Extract the [x, y] coordinate from the center of the cell holding the provided text.  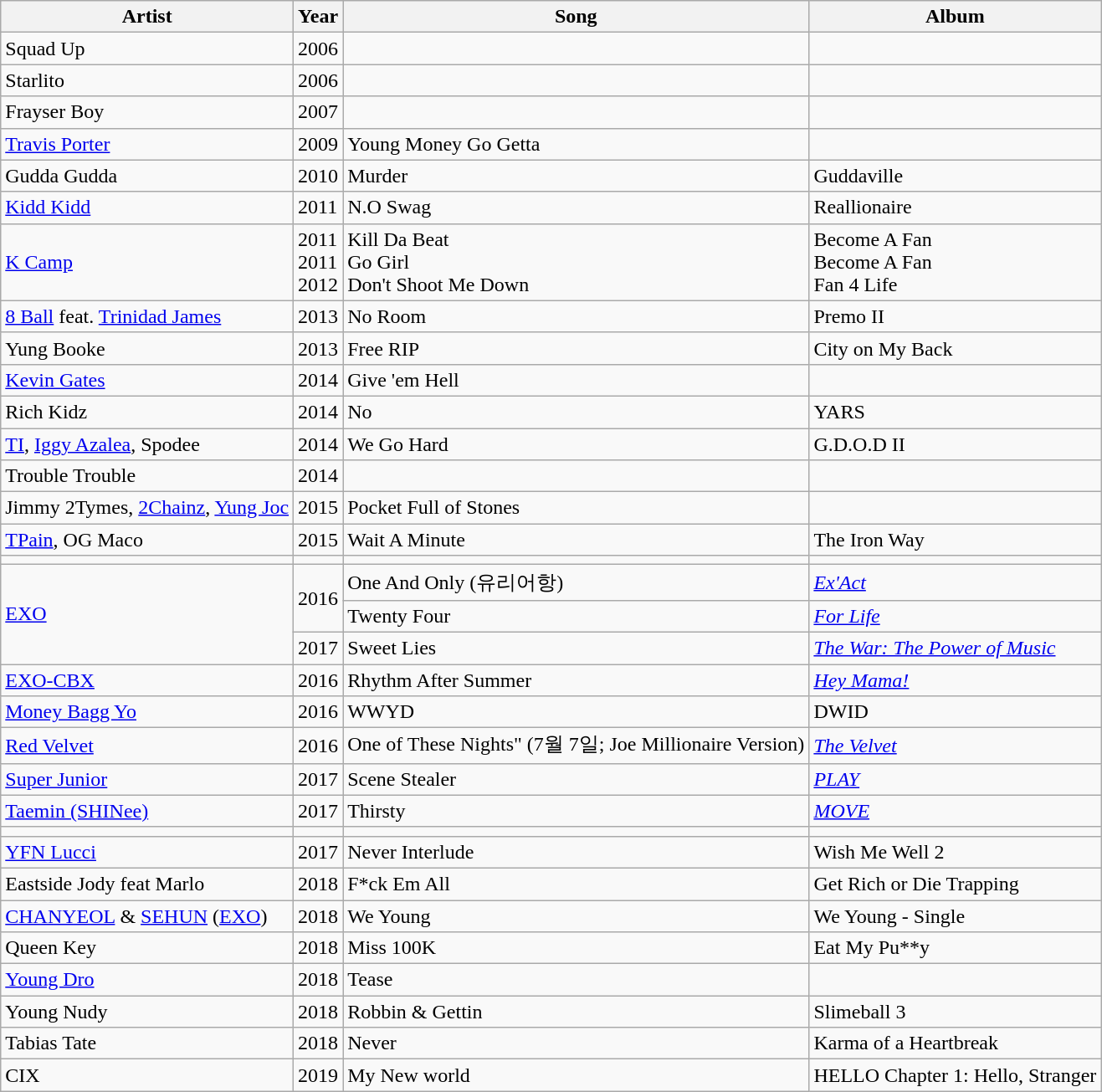
Rich Kidz [147, 412]
YARS [956, 412]
Sweet Lies [576, 648]
MOVE [956, 811]
Miss 100K [576, 948]
Ex'Act [956, 582]
No Room [576, 316]
N.O Swag [576, 208]
For Life [956, 616]
Guddaville [956, 176]
The Iron Way [956, 540]
201120112012 [318, 262]
We Young - Single [956, 916]
2007 [318, 112]
TI, Iggy Azalea, Spodee [147, 444]
We Young [576, 916]
Song [576, 17]
Karma of a Heartbreak [956, 1043]
Slimeball 3 [956, 1012]
Red Velvet [147, 746]
Never Interlude [576, 852]
2009 [318, 144]
Super Junior [147, 779]
EXO [147, 614]
The Velvet [956, 746]
Starlito [147, 80]
Never [576, 1043]
Album [956, 17]
Free RIP [576, 348]
Scene Stealer [576, 779]
CIX [147, 1075]
DWID [956, 712]
Young Dro [147, 980]
Premo II [956, 316]
We Go Hard [576, 444]
Get Rich or Die Trapping [956, 884]
Tabias Tate [147, 1043]
Give 'em Hell [576, 380]
Reallionaire [956, 208]
YFN Lucci [147, 852]
Yung Booke [147, 348]
Twenty Four [576, 616]
Eat My Pu**y [956, 948]
Gudda Gudda [147, 176]
Rhythm After Summer [576, 680]
No [576, 412]
Money Bagg Yo [147, 712]
City on My Back [956, 348]
F*ck Em All [576, 884]
Become A FanBecome A FanFan 4 Life [956, 262]
HELLO Chapter 1: Hello, Stranger [956, 1075]
WWYD [576, 712]
Wait A Minute [576, 540]
Young Nudy [147, 1012]
Squad Up [147, 49]
TPain, OG Maco [147, 540]
Trouble Trouble [147, 476]
2019 [318, 1075]
Wish Me Well 2 [956, 852]
Pocket Full of Stones [576, 508]
Frayser Boy [147, 112]
One of These Nights" (7월 7일; Joe Millionaire Version) [576, 746]
Year [318, 17]
Tease [576, 980]
Murder [576, 176]
Kevin Gates [147, 380]
Eastside Jody feat Marlo [147, 884]
Hey Mama! [956, 680]
Queen Key [147, 948]
Travis Porter [147, 144]
G.D.O.D II [956, 444]
K Camp [147, 262]
Jimmy 2Tymes, 2Chainz, Yung Joc [147, 508]
2010 [318, 176]
2011 [318, 208]
CHANYEOL & SEHUN (EXO) [147, 916]
PLAY [956, 779]
Thirsty [576, 811]
The War: The Power of Music [956, 648]
One And Only (유리어항) [576, 582]
Young Money Go Getta [576, 144]
Kill Da BeatGo GirlDon't Shoot Me Down [576, 262]
8 Ball feat. Trinidad James [147, 316]
Taemin (SHINee) [147, 811]
Artist [147, 17]
My New world [576, 1075]
EXO-CBX [147, 680]
Kidd Kidd [147, 208]
Robbin & Gettin [576, 1012]
